Return the [X, Y] coordinate for the center point of the cell that contains the specified text.  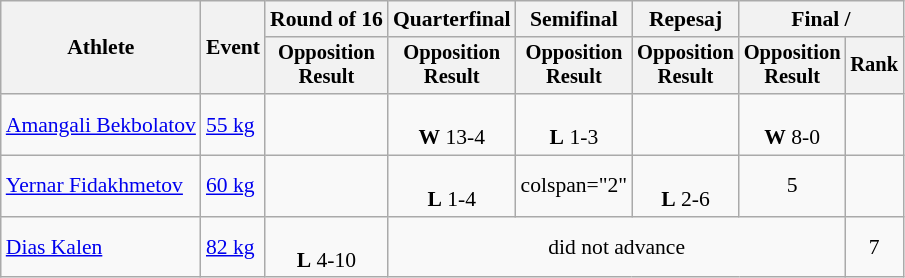
W 13-4 [452, 124]
Event [233, 48]
5 [792, 186]
L 1-4 [452, 186]
Athlete [101, 48]
W 8-0 [792, 124]
Semifinal [574, 19]
55 kg [233, 124]
Round of 16 [326, 19]
Dias Kalen [101, 248]
60 kg [233, 186]
Repesaj [686, 19]
82 kg [233, 248]
L 1-3 [574, 124]
did not advance [617, 248]
Yernar Fidakhmetov [101, 186]
Final / [821, 19]
colspan="2" [574, 186]
Rank [874, 66]
Amangali Bekbolatov [101, 124]
L 4-10 [326, 248]
Quarterfinal [452, 19]
L 2-6 [686, 186]
7 [874, 248]
